Find where the given text appears and provide that cell's center as [x, y] coordinate. 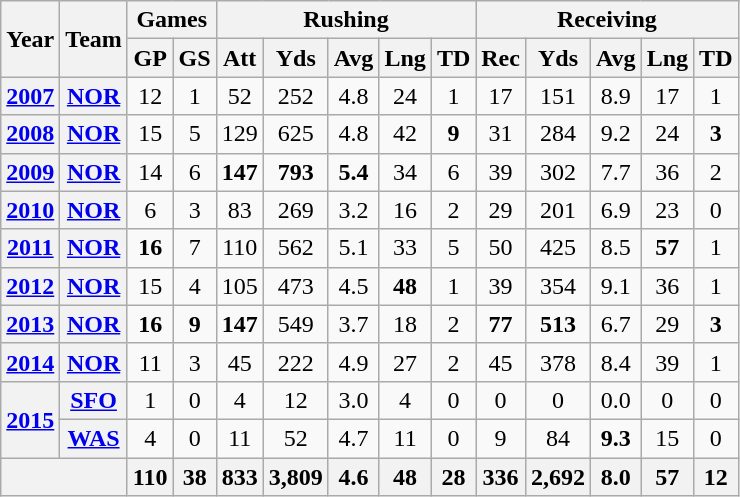
4.9 [354, 362]
34 [405, 172]
129 [240, 134]
9.3 [616, 438]
SFO [94, 400]
2015 [30, 419]
9.2 [616, 134]
302 [558, 172]
284 [558, 134]
151 [558, 96]
3.2 [354, 210]
354 [558, 286]
222 [296, 362]
9.1 [616, 286]
18 [405, 324]
31 [501, 134]
201 [558, 210]
793 [296, 172]
14 [150, 172]
8.5 [616, 248]
Year [30, 39]
6.7 [616, 324]
Rec [501, 58]
42 [405, 134]
4.5 [354, 286]
27 [405, 362]
Games [172, 20]
336 [501, 477]
2007 [30, 96]
83 [240, 210]
8.0 [616, 477]
38 [194, 477]
5.4 [354, 172]
2011 [30, 248]
473 [296, 286]
2008 [30, 134]
2,692 [558, 477]
Rushing [346, 20]
7.7 [616, 172]
GP [150, 58]
8.4 [616, 362]
625 [296, 134]
WAS [94, 438]
84 [558, 438]
4.7 [354, 438]
28 [453, 477]
6.9 [616, 210]
2014 [30, 362]
3.7 [354, 324]
GS [194, 58]
425 [558, 248]
3.0 [354, 400]
549 [296, 324]
3,809 [296, 477]
7 [194, 248]
33 [405, 248]
Team [94, 39]
2012 [30, 286]
Att [240, 58]
105 [240, 286]
Receiving [607, 20]
0.0 [616, 400]
2009 [30, 172]
50 [501, 248]
2010 [30, 210]
513 [558, 324]
5.1 [354, 248]
2013 [30, 324]
378 [558, 362]
833 [240, 477]
23 [667, 210]
8.9 [616, 96]
269 [296, 210]
252 [296, 96]
562 [296, 248]
77 [501, 324]
4.6 [354, 477]
